From the cell containing the given text, extract its center point as (x, y) coordinate. 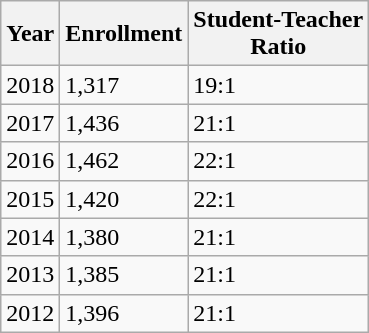
2012 (30, 313)
2015 (30, 199)
1,462 (124, 161)
1,317 (124, 85)
2018 (30, 85)
1,436 (124, 123)
2013 (30, 275)
1,420 (124, 199)
2016 (30, 161)
Year (30, 34)
1,380 (124, 237)
1,396 (124, 313)
Student-Teacher Ratio (278, 34)
Enrollment (124, 34)
2014 (30, 237)
19:1 (278, 85)
2017 (30, 123)
1,385 (124, 275)
